Find where the given text appears and provide that cell's center as (X, Y) coordinate. 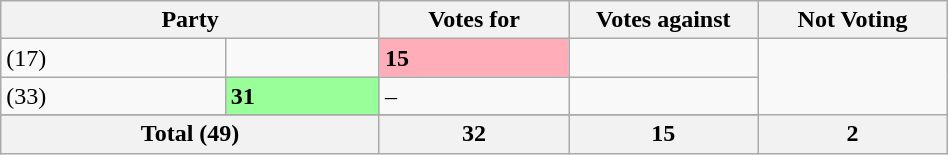
(33) (113, 96)
Votes for (474, 20)
(17) (113, 58)
Not Voting (852, 20)
31 (302, 96)
2 (852, 134)
– (474, 96)
Votes against (664, 20)
32 (474, 134)
Party (190, 20)
Total (49) (190, 134)
